Provide the (x, y) coordinate of the cell's center where the given text is located.  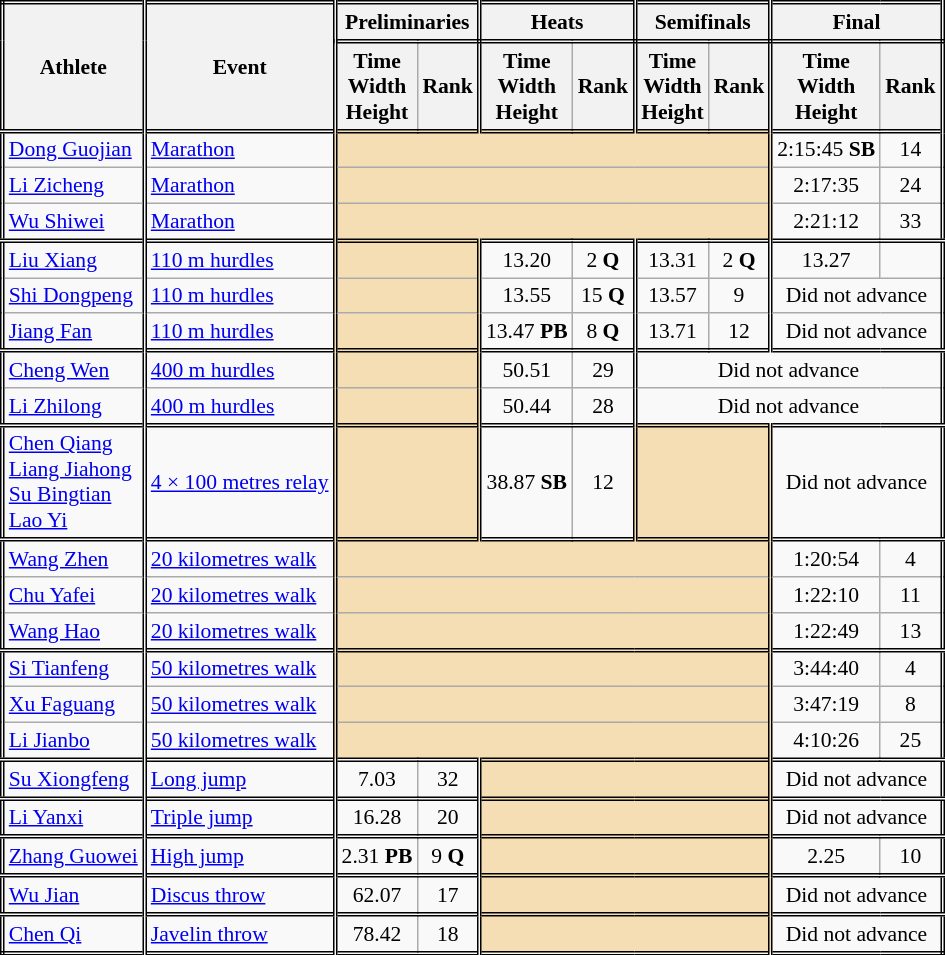
7.03 (376, 780)
Jiang Fan (73, 332)
1:20:54 (826, 558)
15 Q (604, 296)
2:15:45 SB (826, 150)
78.42 (376, 934)
3:44:40 (826, 668)
9 Q (448, 856)
13.47 PB (526, 332)
Discus throw (240, 896)
Liu Xiang (73, 260)
16.28 (376, 818)
2.25 (826, 856)
13.20 (526, 260)
18 (448, 934)
29 (604, 370)
8 (911, 705)
2.31 PB (376, 856)
Cheng Wen (73, 370)
13.27 (826, 260)
Li Zhilong (73, 406)
Wang Hao (73, 632)
28 (604, 406)
Chu Yafei (73, 595)
Si Tianfeng (73, 668)
62.07 (376, 896)
13.31 (672, 260)
Li Zicheng (73, 186)
20 (448, 818)
25 (911, 742)
11 (911, 595)
4:10:26 (826, 742)
Wang Zhen (73, 558)
Javelin throw (240, 934)
50.51 (526, 370)
Chen QiangLiang JiahongSu BingtianLao Yi (73, 482)
2:17:35 (826, 186)
32 (448, 780)
1:22:10 (826, 595)
10 (911, 856)
13.57 (672, 296)
Li Yanxi (73, 818)
Final (856, 22)
Shi Dongpeng (73, 296)
Heats (556, 22)
Xu Faguang (73, 705)
17 (448, 896)
Wu Shiwei (73, 222)
13.55 (526, 296)
Su Xiongfeng (73, 780)
Athlete (73, 67)
9 (740, 296)
Wu Jian (73, 896)
2:21:12 (826, 222)
24 (911, 186)
Event (240, 67)
Zhang Guowei (73, 856)
50.44 (526, 406)
Triple jump (240, 818)
Dong Guojian (73, 150)
33 (911, 222)
Semifinals (703, 22)
High jump (240, 856)
38.87 SB (526, 482)
3:47:19 (826, 705)
Li Jianbo (73, 742)
13 (911, 632)
Long jump (240, 780)
8 Q (604, 332)
13.71 (672, 332)
1:22:49 (826, 632)
Preliminaries (407, 22)
14 (911, 150)
4 × 100 metres relay (240, 482)
Chen Qi (73, 934)
